Determine the (X, Y) coordinate at the center of the cell enclosing the given text.  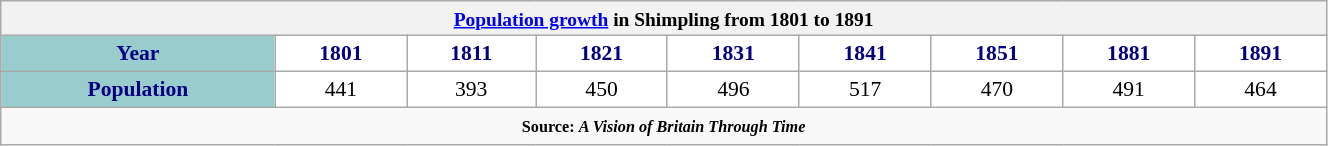
393 (472, 90)
1821 (602, 54)
450 (602, 90)
470 (997, 90)
Population (138, 90)
Population growth in Shimpling from 1801 to 1891 (664, 18)
1881 (1129, 54)
1801 (341, 54)
Source: A Vision of Britain Through Time (664, 126)
Year (138, 54)
1891 (1261, 54)
441 (341, 90)
1811 (472, 54)
1851 (997, 54)
496 (733, 90)
1841 (865, 54)
1831 (733, 54)
517 (865, 90)
491 (1129, 90)
464 (1261, 90)
